Extract the [x, y] coordinate from the center of the cell holding the provided text.  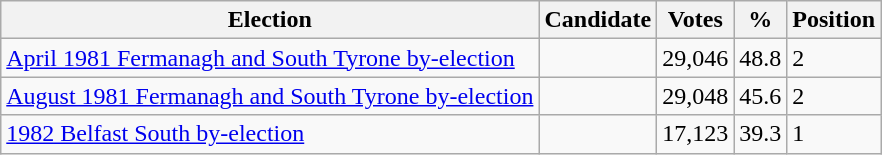
Votes [696, 20]
April 1981 Fermanagh and South Tyrone by-election [270, 58]
29,046 [696, 58]
August 1981 Fermanagh and South Tyrone by-election [270, 96]
17,123 [696, 134]
29,048 [696, 96]
48.8 [760, 58]
1982 Belfast South by-election [270, 134]
45.6 [760, 96]
39.3 [760, 134]
% [760, 20]
Position [834, 20]
1 [834, 134]
Election [270, 20]
Candidate [598, 20]
